Capture the cell that displays the provided text and extract its [X, Y] central coordinate. 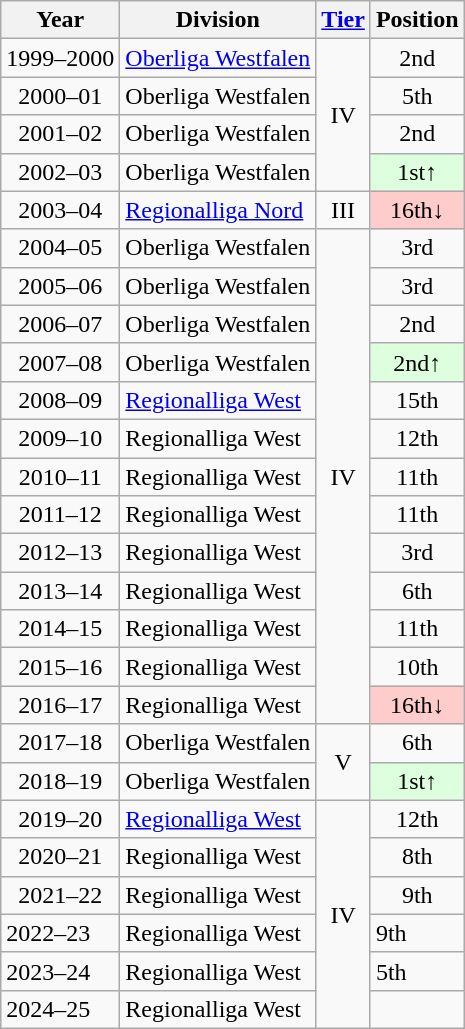
Regionalliga Nord [218, 210]
8th [417, 857]
2012–13 [60, 553]
2007–08 [60, 362]
2006–07 [60, 324]
2002–03 [60, 172]
2001–02 [60, 134]
2020–21 [60, 857]
1999–2000 [60, 58]
2004–05 [60, 248]
2021–22 [60, 895]
2nd↑ [417, 362]
Division [218, 20]
2014–15 [60, 629]
2023–24 [60, 971]
Position [417, 20]
III [344, 210]
2011–12 [60, 515]
10th [417, 667]
Tier [344, 20]
2024–25 [60, 1009]
2019–20 [60, 819]
2010–11 [60, 477]
2017–18 [60, 743]
2018–19 [60, 781]
2005–06 [60, 286]
2016–17 [60, 705]
15th [417, 400]
Year [60, 20]
2000–01 [60, 96]
2022–23 [60, 933]
2015–16 [60, 667]
2008–09 [60, 400]
2003–04 [60, 210]
2009–10 [60, 438]
V [344, 762]
2013–14 [60, 591]
